Return the [X, Y] coordinate for the center point of the cell that contains the specified text.  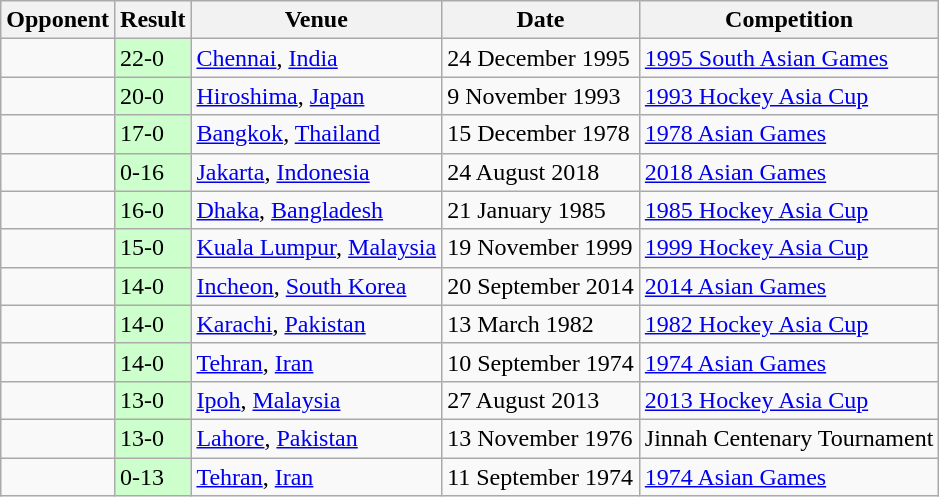
Lahore, Pakistan [316, 438]
13 March 1982 [541, 324]
Date [541, 20]
10 September 1974 [541, 362]
Kuala Lumpur, Malaysia [316, 248]
21 January 1985 [541, 210]
Result [153, 20]
1995 South Asian Games [789, 58]
1993 Hockey Asia Cup [789, 96]
Hiroshima, Japan [316, 96]
9 November 1993 [541, 96]
0-16 [153, 172]
2014 Asian Games [789, 286]
24 August 2018 [541, 172]
15 December 1978 [541, 134]
24 December 1995 [541, 58]
Competition [789, 20]
Opponent [58, 20]
Bangkok, Thailand [316, 134]
Ipoh, Malaysia [316, 400]
16-0 [153, 210]
20-0 [153, 96]
1985 Hockey Asia Cup [789, 210]
Dhaka, Bangladesh [316, 210]
Karachi, Pakistan [316, 324]
27 August 2013 [541, 400]
2013 Hockey Asia Cup [789, 400]
0-13 [153, 477]
1999 Hockey Asia Cup [789, 248]
Jinnah Centenary Tournament [789, 438]
19 November 1999 [541, 248]
15-0 [153, 248]
17-0 [153, 134]
Chennai, India [316, 58]
13 November 1976 [541, 438]
20 September 2014 [541, 286]
1978 Asian Games [789, 134]
Jakarta, Indonesia [316, 172]
1982 Hockey Asia Cup [789, 324]
22-0 [153, 58]
2018 Asian Games [789, 172]
11 September 1974 [541, 477]
Venue [316, 20]
Incheon, South Korea [316, 286]
